From the cell containing the given text, extract its center point as [X, Y] coordinate. 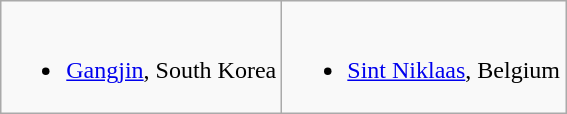
Gangjin, South Korea [142, 58]
Sint Niklaas, Belgium [424, 58]
